Identify which cell holds the provided text, then report its [X, Y] central coordinate. 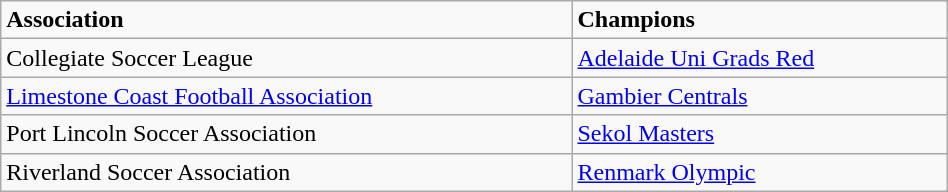
Sekol Masters [760, 134]
Renmark Olympic [760, 172]
Champions [760, 20]
Gambier Centrals [760, 96]
Riverland Soccer Association [286, 172]
Association [286, 20]
Limestone Coast Football Association [286, 96]
Port Lincoln Soccer Association [286, 134]
Adelaide Uni Grads Red [760, 58]
Collegiate Soccer League [286, 58]
